For the text-containing cell, return its midpoint in (X, Y) coordinate format. 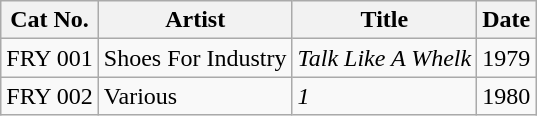
Talk Like A Whelk (384, 58)
1980 (506, 96)
Date (506, 20)
Various (195, 96)
FRY 002 (50, 96)
1979 (506, 58)
Shoes For Industry (195, 58)
Artist (195, 20)
Title (384, 20)
1 (384, 96)
Cat No. (50, 20)
FRY 001 (50, 58)
